Scan for the cell matching the given text and deliver its (x, y) coordinate at center. 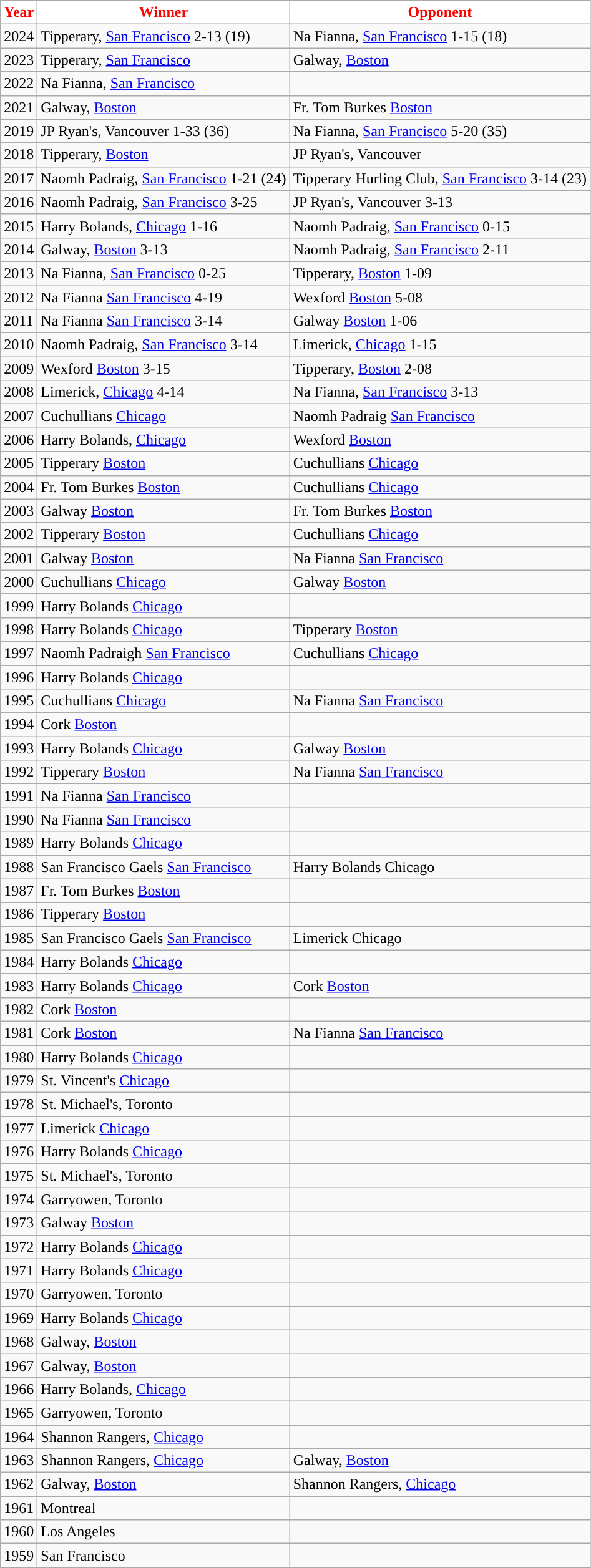
1986 (19, 914)
1971 (19, 1270)
Na Fianna, San Francisco 3-13 (439, 392)
2001 (19, 558)
Harry Bolands, Chicago 1-16 (164, 226)
Naomh Padraig, San Francisco 1-21 (24) (164, 178)
Tipperary, San Francisco 2-13 (19) (164, 36)
Tipperary Hurling Club, San Francisco 3-14 (23) (439, 178)
Los Angeles (164, 1532)
1974 (19, 1199)
Na Fianna, San Francisco (164, 84)
2008 (19, 392)
JP Ryan's, Vancouver 3-13 (439, 202)
Galway, Boston 3-13 (164, 249)
Na Fianna, San Francisco 1-15 (18) (439, 36)
1961 (19, 1508)
1998 (19, 629)
Na Fianna San Francisco 3-14 (164, 321)
1992 (19, 772)
JP Ryan's, Vancouver 1-33 (36) (164, 131)
2011 (19, 321)
Naomh Padraig San Francisco (439, 416)
2013 (19, 273)
1999 (19, 606)
2012 (19, 298)
Na Fianna, San Francisco 0-25 (164, 273)
1990 (19, 820)
1983 (19, 985)
Tipperary, Boston 1-09 (439, 273)
1975 (19, 1176)
Naomh Padraig, San Francisco 2-11 (439, 249)
2016 (19, 202)
Naomh Padraig, San Francisco 3-25 (164, 202)
2005 (19, 463)
2007 (19, 416)
2015 (19, 226)
Limerick, Chicago 1-15 (439, 345)
1996 (19, 677)
1968 (19, 1342)
2004 (19, 487)
1972 (19, 1247)
Na Fianna, San Francisco 5-20 (35) (439, 131)
1965 (19, 1413)
1976 (19, 1152)
Tipperary, San Francisco (164, 60)
1963 (19, 1461)
1980 (19, 1057)
1970 (19, 1294)
Limerick, Chicago 4-14 (164, 392)
2006 (19, 440)
2010 (19, 345)
1987 (19, 891)
Naomh Padraigh San Francisco (164, 653)
1959 (19, 1556)
1991 (19, 796)
2017 (19, 178)
1982 (19, 1009)
St. Vincent's Chicago (164, 1081)
1973 (19, 1223)
1964 (19, 1436)
Wexford Boston 5-08 (439, 298)
1994 (19, 725)
Wexford Boston 3-15 (164, 369)
Opponent (439, 12)
JP Ryan's, Vancouver (439, 155)
San Francisco (164, 1556)
1978 (19, 1105)
Winner (164, 12)
1967 (19, 1365)
2014 (19, 249)
2000 (19, 582)
Tipperary, Boston (164, 155)
Na Fianna San Francisco 4-19 (164, 298)
2021 (19, 107)
Naomh Padraig, San Francisco 0-15 (439, 226)
Tipperary, Boston 2-08 (439, 369)
Galway Boston 1-06 (439, 321)
1993 (19, 748)
2018 (19, 155)
2022 (19, 84)
1997 (19, 653)
1962 (19, 1484)
1985 (19, 938)
1988 (19, 867)
2023 (19, 60)
2002 (19, 535)
Wexford Boston (439, 440)
1969 (19, 1318)
1981 (19, 1033)
1984 (19, 962)
Year (19, 12)
2009 (19, 369)
1995 (19, 701)
Montreal (164, 1508)
1960 (19, 1532)
2024 (19, 36)
1977 (19, 1128)
1989 (19, 843)
1966 (19, 1389)
2019 (19, 131)
2003 (19, 511)
1979 (19, 1081)
Naomh Padraig, San Francisco 3-14 (164, 345)
